Return [x, y] of the center of cell containing provided text 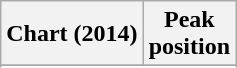
Chart (2014) [72, 34]
Peakposition [189, 34]
